Capture the cell that displays the provided text and extract its (X, Y) central coordinate. 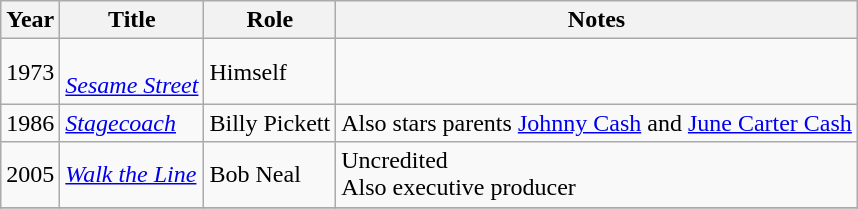
2005 (30, 174)
1986 (30, 123)
Title (132, 20)
Year (30, 20)
Billy Pickett (270, 123)
Walk the Line (132, 174)
1973 (30, 72)
Notes (597, 20)
Role (270, 20)
Also stars parents Johnny Cash and June Carter Cash (597, 123)
Sesame Street (132, 72)
Himself (270, 72)
Stagecoach (132, 123)
Bob Neal (270, 174)
Uncredited Also executive producer (597, 174)
